Provide the [X, Y] coordinate of the cell's center where the given text is located.  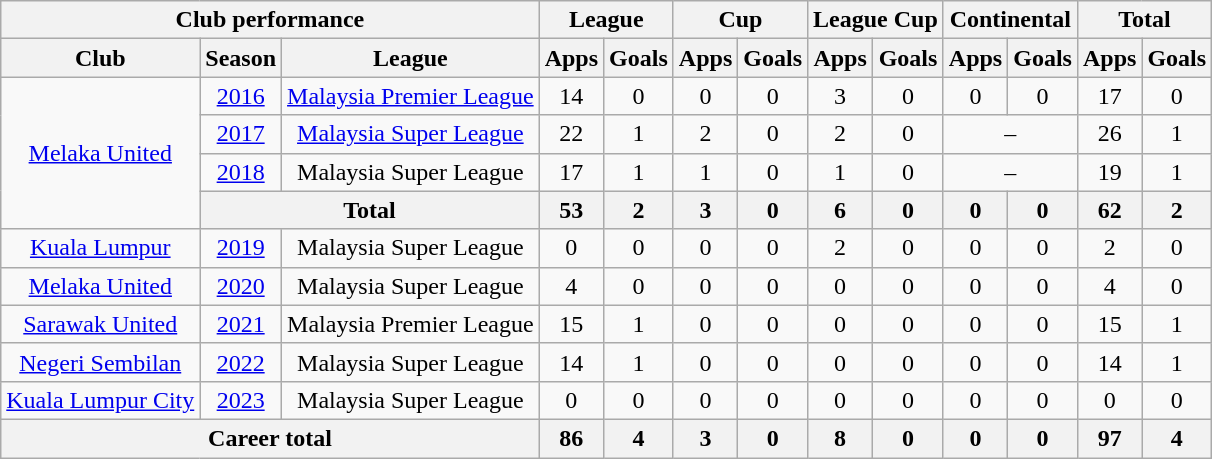
6 [840, 210]
19 [1109, 172]
8 [840, 438]
53 [571, 210]
Sarawak United [100, 324]
Continental [1010, 20]
Cup [740, 20]
26 [1109, 134]
Kuala Lumpur City [100, 400]
League Cup [876, 20]
Kuala Lumpur [100, 248]
Club [100, 58]
62 [1109, 210]
2022 [241, 362]
Negeri Sembilan [100, 362]
2021 [241, 324]
2023 [241, 400]
Club performance [270, 20]
86 [571, 438]
2018 [241, 172]
2019 [241, 248]
Career total [270, 438]
2020 [241, 286]
2016 [241, 96]
97 [1109, 438]
2017 [241, 134]
Season [241, 58]
22 [571, 134]
